Capture the cell that displays the provided text and extract its [X, Y] central coordinate. 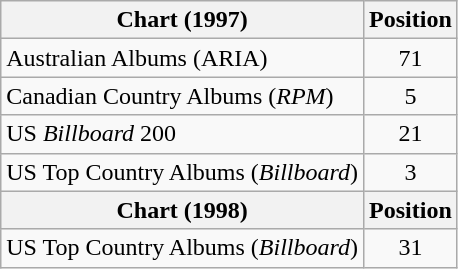
US Billboard 200 [182, 134]
5 [411, 96]
21 [411, 134]
71 [411, 58]
Canadian Country Albums (RPM) [182, 96]
Australian Albums (ARIA) [182, 58]
Chart (1997) [182, 20]
Chart (1998) [182, 210]
3 [411, 172]
31 [411, 248]
